Determine the [x, y] coordinate at the center of the cell enclosing the given text.  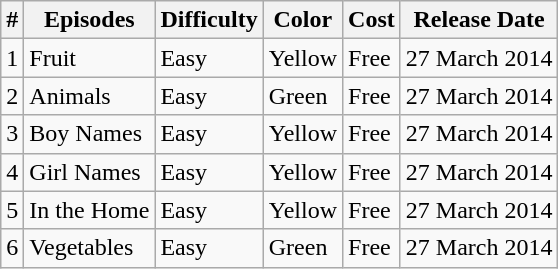
Girl Names [90, 172]
2 [12, 96]
4 [12, 172]
# [12, 20]
Animals [90, 96]
Difficulty [209, 20]
Fruit [90, 58]
Cost [372, 20]
3 [12, 134]
Vegetables [90, 248]
In the Home [90, 210]
5 [12, 210]
1 [12, 58]
Episodes [90, 20]
Boy Names [90, 134]
Color [302, 20]
6 [12, 248]
Release Date [479, 20]
